Capture the cell that displays the provided text and extract its (x, y) central coordinate. 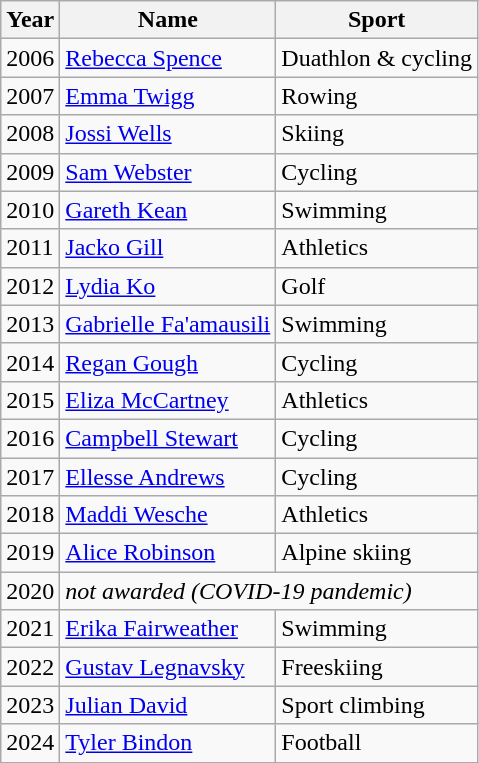
Sport (377, 20)
2017 (30, 477)
2008 (30, 134)
Campbell Stewart (168, 438)
2014 (30, 362)
Julian David (168, 705)
Football (377, 743)
Year (30, 20)
Sam Webster (168, 172)
Name (168, 20)
Rowing (377, 96)
Gabrielle Fa'amausili (168, 324)
Alpine skiing (377, 553)
2018 (30, 515)
Skiing (377, 134)
2023 (30, 705)
2020 (30, 591)
Maddi Wesche (168, 515)
2021 (30, 629)
Erika Fairweather (168, 629)
2012 (30, 286)
2009 (30, 172)
Alice Robinson (168, 553)
Gareth Kean (168, 210)
2011 (30, 248)
Eliza McCartney (168, 400)
not awarded (COVID-19 pandemic) (269, 591)
2013 (30, 324)
2022 (30, 667)
Tyler Bindon (168, 743)
2007 (30, 96)
Golf (377, 286)
2016 (30, 438)
Rebecca Spence (168, 58)
Ellesse Andrews (168, 477)
2024 (30, 743)
Freeskiing (377, 667)
2006 (30, 58)
Jacko Gill (168, 248)
Lydia Ko (168, 286)
2019 (30, 553)
Gustav Legnavsky (168, 667)
Regan Gough (168, 362)
2010 (30, 210)
Emma Twigg (168, 96)
Duathlon & cycling (377, 58)
Sport climbing (377, 705)
2015 (30, 400)
Jossi Wells (168, 134)
